Identify which cell holds the provided text, then report its [x, y] central coordinate. 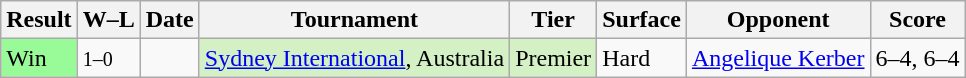
Tier [554, 20]
Win [39, 58]
W–L [108, 20]
6–4, 6–4 [918, 58]
Date [170, 20]
Surface [642, 20]
Result [39, 20]
Premier [554, 58]
Sydney International, Australia [354, 58]
Tournament [354, 20]
Hard [642, 58]
Angelique Kerber [778, 58]
Score [918, 20]
Opponent [778, 20]
1–0 [108, 58]
